Locate the cell with the specified text and output its (x, y) center coordinate. 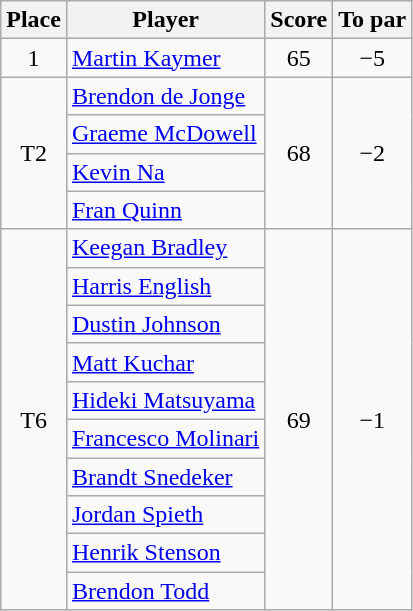
Fran Quinn (165, 210)
Francesco Molinari (165, 438)
65 (299, 58)
Brandt Snedeker (165, 477)
−2 (372, 153)
−1 (372, 420)
Matt Kuchar (165, 362)
Brendon Todd (165, 591)
68 (299, 153)
To par (372, 20)
1 (34, 58)
Score (299, 20)
Keegan Bradley (165, 248)
T2 (34, 153)
Place (34, 20)
Brendon de Jonge (165, 96)
Kevin Na (165, 172)
Hideki Matsuyama (165, 400)
Graeme McDowell (165, 134)
Player (165, 20)
Henrik Stenson (165, 553)
Dustin Johnson (165, 324)
69 (299, 420)
Martin Kaymer (165, 58)
−5 (372, 58)
Harris English (165, 286)
Jordan Spieth (165, 515)
T6 (34, 420)
